Extract the [X, Y] coordinate from the center of the cell holding the provided text.  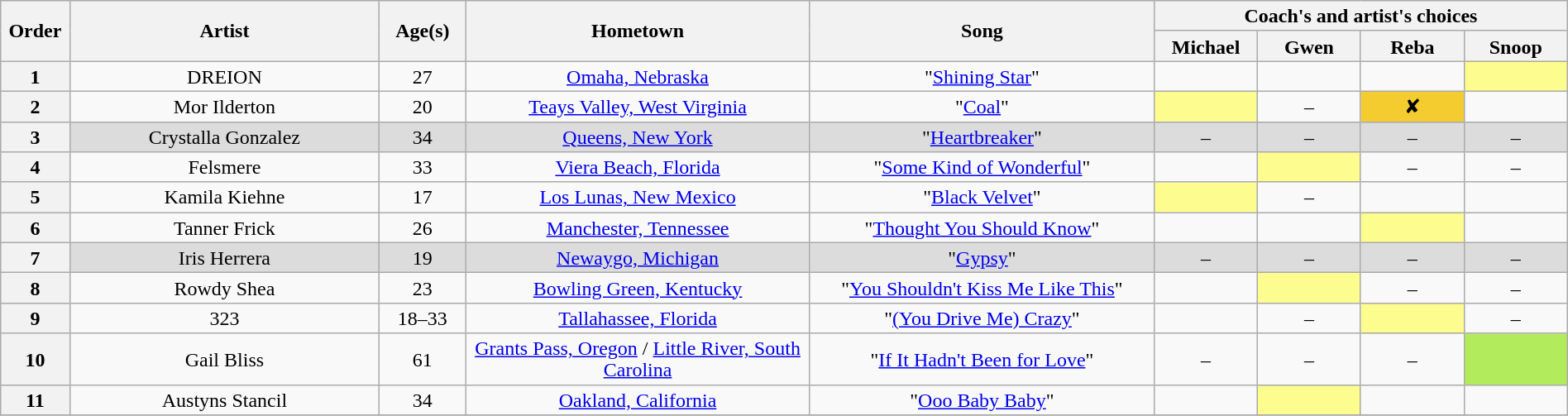
Iris Herrera [225, 258]
Snoop [1515, 46]
1 [35, 76]
Gwen [1310, 46]
Gail Bliss [225, 359]
19 [423, 258]
Age(s) [423, 31]
Hometown [638, 31]
✘ [1413, 106]
10 [35, 359]
"If It Hadn't Been for Love" [982, 359]
"Shining Star" [982, 76]
Mor Ilderton [225, 106]
27 [423, 76]
DREION [225, 76]
33 [423, 167]
"(You Drive Me) Crazy" [982, 318]
2 [35, 106]
"Ooo Baby Baby" [982, 400]
Viera Beach, Florida [638, 167]
26 [423, 228]
17 [423, 197]
323 [225, 318]
Oakland, California [638, 400]
Order [35, 31]
"Black Velvet" [982, 197]
7 [35, 258]
23 [423, 288]
"Coal" [982, 106]
6 [35, 228]
Newaygo, Michigan [638, 258]
Manchester, Tennessee [638, 228]
Bowling Green, Kentucky [638, 288]
4 [35, 167]
Rowdy Shea [225, 288]
"Gypsy" [982, 258]
Song [982, 31]
11 [35, 400]
"Thought You Should Know" [982, 228]
Tanner Frick [225, 228]
5 [35, 197]
Reba [1413, 46]
Felsmere [225, 167]
"You Shouldn't Kiss Me Like This" [982, 288]
Tallahassee, Florida [638, 318]
Crystalla Gonzalez [225, 137]
Teays Valley, West Virginia [638, 106]
"Some Kind of Wonderful" [982, 167]
Queens, New York [638, 137]
"Heartbreaker" [982, 137]
Austyns Stancil [225, 400]
Kamila Kiehne [225, 197]
20 [423, 106]
Los Lunas, New Mexico [638, 197]
61 [423, 359]
18–33 [423, 318]
9 [35, 318]
Artist [225, 31]
3 [35, 137]
Coach's and artist's choices [1361, 17]
Grants Pass, Oregon / Little River, South Carolina [638, 359]
Michael [1206, 46]
8 [35, 288]
Omaha, Nebraska [638, 76]
